Provide the (X, Y) coordinate of the cell's center where the given text is located.  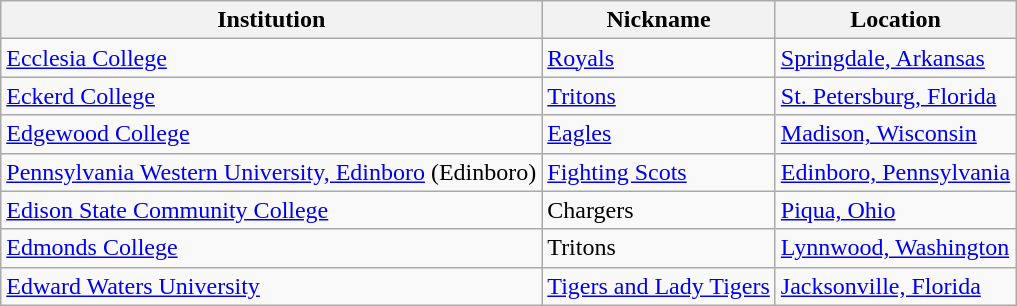
Institution (272, 20)
Springdale, Arkansas (895, 58)
Edison State Community College (272, 210)
Nickname (659, 20)
Location (895, 20)
St. Petersburg, Florida (895, 96)
Piqua, Ohio (895, 210)
Eagles (659, 134)
Edgewood College (272, 134)
Jacksonville, Florida (895, 286)
Ecclesia College (272, 58)
Edmonds College (272, 248)
Edinboro, Pennsylvania (895, 172)
Eckerd College (272, 96)
Fighting Scots (659, 172)
Edward Waters University (272, 286)
Lynnwood, Washington (895, 248)
Royals (659, 58)
Chargers (659, 210)
Tigers and Lady Tigers (659, 286)
Pennsylvania Western University, Edinboro (Edinboro) (272, 172)
Madison, Wisconsin (895, 134)
